For the text-containing cell, return its midpoint in [x, y] coordinate format. 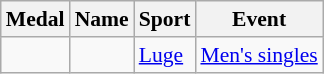
Men's singles [258, 55]
Event [258, 19]
Medal [36, 19]
Sport [165, 19]
Name [102, 19]
Luge [165, 55]
